Locate the cell with the specified text and output its [X, Y] center coordinate. 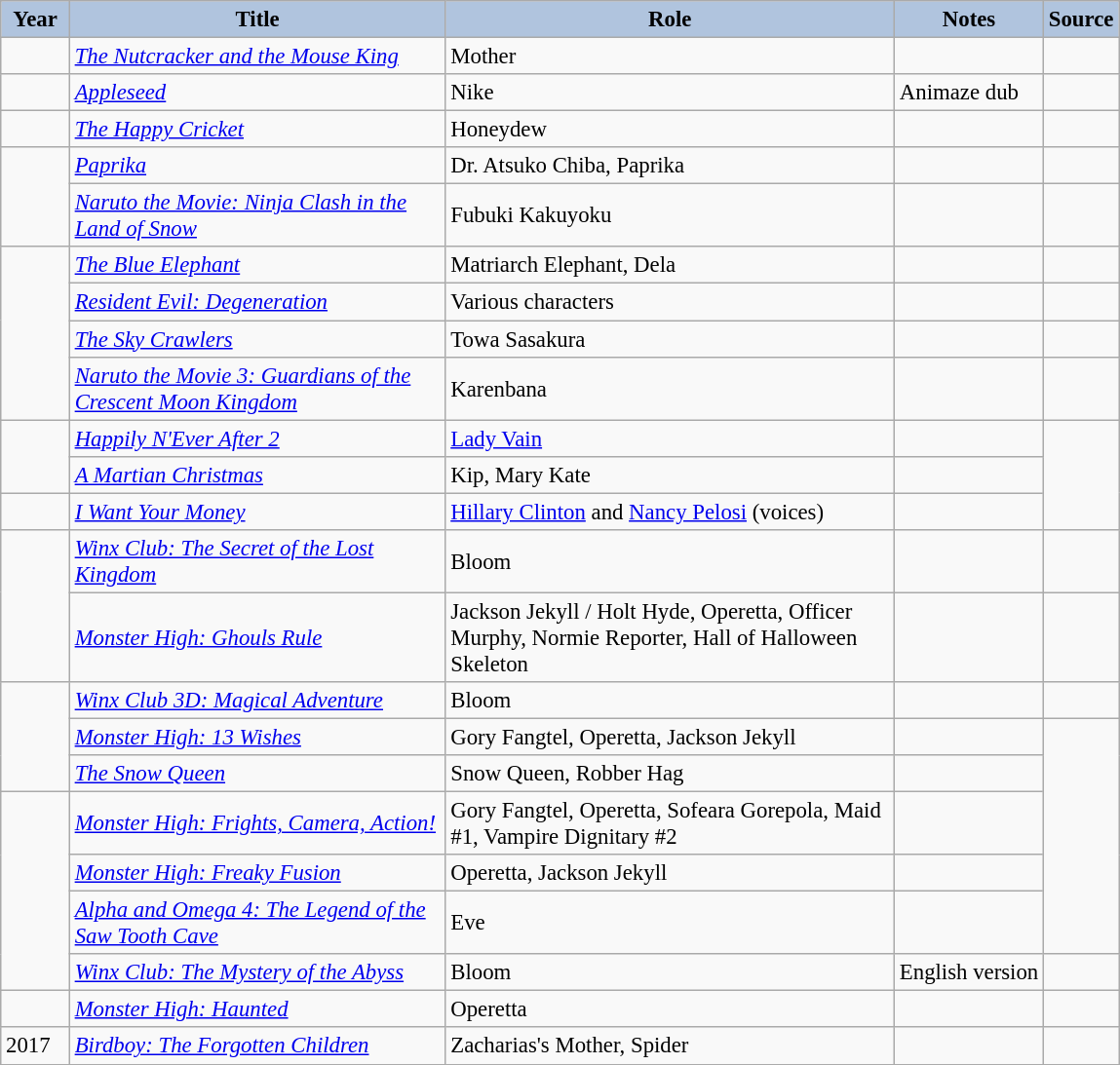
Kip, Mary Kate [671, 475]
Monster High: Ghouls Rule [257, 637]
Naruto the Movie: Ninja Clash in the Land of Snow [257, 216]
Gory Fangtel, Operetta, Jackson Jekyll [671, 737]
Winx Club: The Secret of the Lost Kingdom [257, 561]
Animaze dub [969, 93]
Naruto the Movie 3: Guardians of the Crescent Moon Kingdom [257, 388]
Eve [671, 924]
The Sky Crawlers [257, 339]
Resident Evil: Degeneration [257, 302]
Karenbana [671, 388]
Monster High: Frights, Camera, Action! [257, 824]
Snow Queen, Robber Hag [671, 774]
Monster High: 13 Wishes [257, 737]
I Want Your Money [257, 512]
Jackson Jekyll / Holt Hyde, Operetta, Officer Murphy, Normie Reporter, Hall of Halloween Skeleton [671, 637]
Honeydew [671, 130]
Nike [671, 93]
Year [35, 19]
Dr. Atsuko Chiba, Paprika [671, 166]
Role [671, 19]
Winx Club 3D: Magical Adventure [257, 701]
Appleseed [257, 93]
Mother [671, 57]
Title [257, 19]
Zacharias's Mother, Spider [671, 1046]
Towa Sasakura [671, 339]
Operetta [671, 1009]
Operetta, Jackson Jekyll [671, 873]
Monster High: Haunted [257, 1009]
Winx Club: The Mystery of the Abyss [257, 972]
Notes [969, 19]
Birdboy: The Forgotten Children [257, 1046]
Alpha and Omega 4: The Legend of the Saw Tooth Cave [257, 924]
The Nutcracker and the Mouse King [257, 57]
English version [969, 972]
2017 [35, 1046]
Hillary Clinton and Nancy Pelosi (voices) [671, 512]
Happily N'Ever After 2 [257, 438]
Gory Fangtel, Operetta, Sofeara Gorepola, Maid #1, Vampire Dignitary #2 [671, 824]
Paprika [257, 166]
Monster High: Freaky Fusion [257, 873]
The Happy Cricket [257, 130]
Various characters [671, 302]
The Blue Elephant [257, 266]
Fubuki Kakuyoku [671, 216]
Source [1082, 19]
A Martian Christmas [257, 475]
The Snow Queen [257, 774]
Lady Vain [671, 438]
Matriarch Elephant, Dela [671, 266]
